Return (x, y) of the center of cell containing provided text 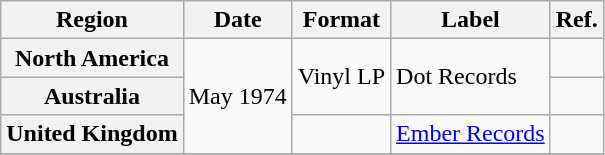
Date (238, 20)
Dot Records (471, 77)
Vinyl LP (341, 77)
Format (341, 20)
Label (471, 20)
North America (92, 58)
United Kingdom (92, 134)
Ember Records (471, 134)
Australia (92, 96)
Ref. (576, 20)
Region (92, 20)
May 1974 (238, 96)
